Return (x, y) of the center of cell containing provided text 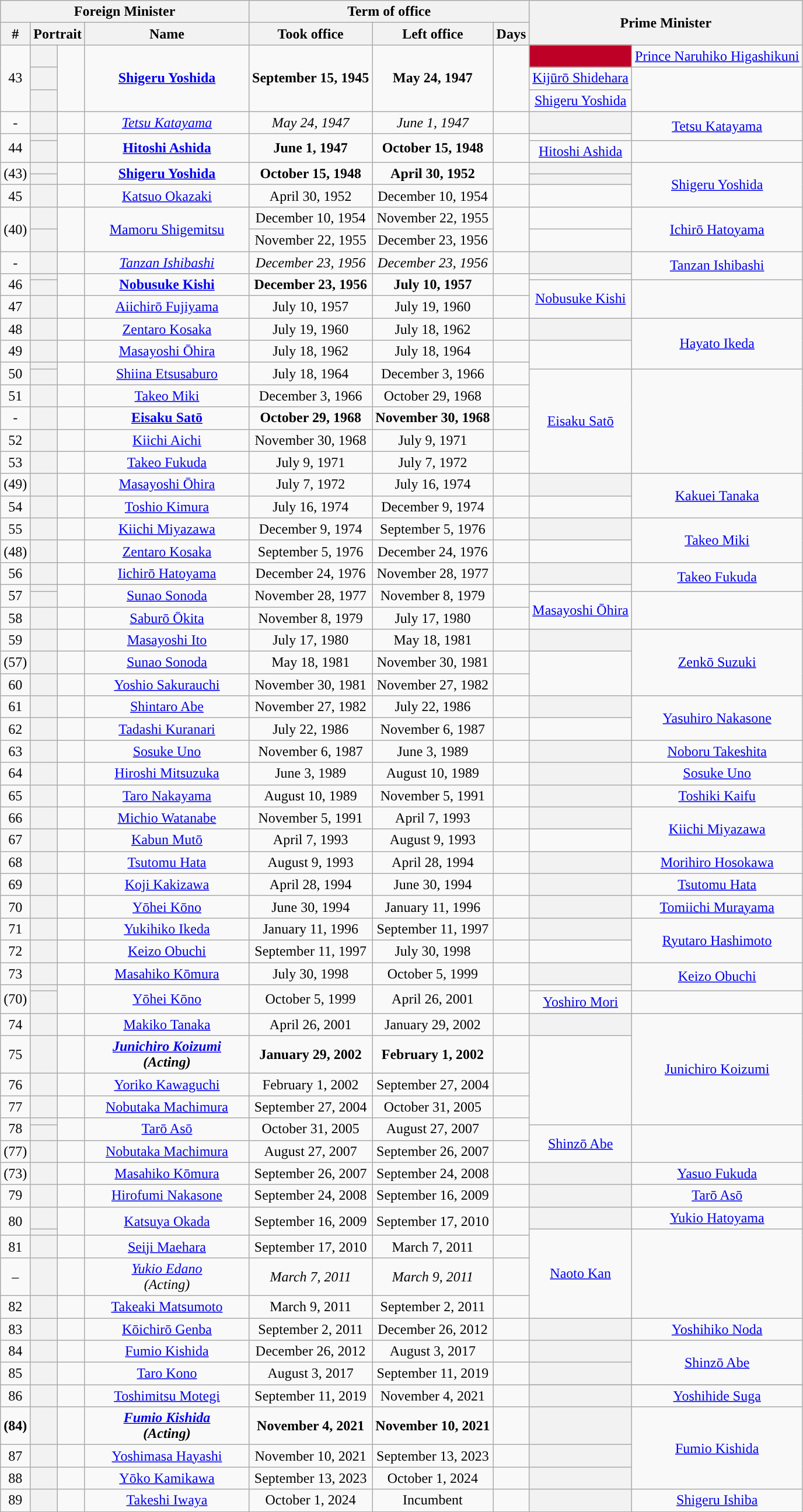
69 (15, 884)
Aiichirō Fujiyama (167, 307)
63 (15, 751)
Noboru Takeshita (717, 751)
Iichirō Hatoyama (167, 573)
(77) (15, 1151)
(73) (15, 1173)
Kijūrō Shidehara (581, 78)
Yoriko Kawaguchi (167, 1085)
Yukihiko Ikeda (167, 929)
Ichirō Hatoyama (717, 229)
Took office (310, 34)
52 (15, 440)
58 (15, 618)
Toshiki Kaifu (717, 796)
Term of office (389, 12)
Katsuya Okada (167, 1221)
Toshio Kimura (167, 507)
44 (15, 148)
54 (15, 507)
Yasuhiro Nakasone (717, 718)
88 (15, 1478)
Hayato Ikeda (717, 343)
Yoshio Sakurauchi (167, 685)
Kabun Mutō (167, 840)
(49) (15, 485)
86 (15, 1396)
(70) (15, 999)
Left office (433, 34)
# (15, 34)
75 (15, 1054)
Foreign Minister (125, 12)
Kōichirō Genba (167, 1329)
80 (15, 1221)
Junichiro Koizumi (717, 1069)
51 (15, 396)
Seiji Maehara (167, 1246)
Mamoru Shigemitsu (167, 229)
66 (15, 818)
50 (15, 374)
Yoshiro Mori (581, 1002)
Portrait (58, 34)
Fumio Kishida(Acting) (167, 1426)
Prime Minister (666, 23)
48 (15, 329)
Morihiro Hosokawa (717, 862)
Takeaki Matsumoto (167, 1307)
Katsuo Okazaki (167, 196)
Shintaro Abe (167, 707)
60 (15, 685)
Tadashi Kuranari (167, 729)
(43) (15, 173)
57 (15, 595)
45 (15, 196)
Kakuei Tanaka (717, 496)
Name (167, 34)
Incumbent (433, 1500)
Days (511, 34)
62 (15, 729)
Yasuo Fukuda (717, 1173)
83 (15, 1329)
Shiina Etsusaburo (167, 374)
70 (15, 907)
Shigeru Ishiba (717, 1500)
Takeshi Iwaya (167, 1500)
47 (15, 307)
Masayoshi Ito (167, 640)
72 (15, 951)
68 (15, 862)
Taro Kono (167, 1374)
61 (15, 707)
89 (15, 1500)
Ryutaro Hashimoto (717, 940)
Kiichi Aichi (167, 440)
49 (15, 351)
67 (15, 840)
Junichiro Koizumi(Acting) (167, 1054)
84 (15, 1351)
74 (15, 1025)
Yoshihiko Noda (717, 1329)
53 (15, 462)
– (15, 1276)
76 (15, 1085)
Hiroshi Mitsuzuka (167, 774)
87 (15, 1456)
46 (15, 285)
Yoshimasa Hayashi (167, 1456)
(48) (15, 551)
September 15, 1945 (310, 78)
(40) (15, 229)
Yukio Hatoyama (717, 1218)
65 (15, 796)
79 (15, 1196)
Yōko Kamikawa (167, 1478)
78 (15, 1129)
Toshimitsu Motegi (167, 1396)
Koji Kakizawa (167, 884)
Yukio Edano (Acting) (167, 1276)
Michio Watanabe (167, 818)
Saburō Ōkita (167, 618)
64 (15, 774)
71 (15, 929)
81 (15, 1246)
Zenkō Suzuki (717, 663)
Naoto Kan (581, 1273)
82 (15, 1307)
Tomiichi Murayama (717, 907)
56 (15, 573)
55 (15, 529)
59 (15, 640)
Hirofumi Nakasone (167, 1196)
77 (15, 1107)
73 (15, 973)
Makiko Tanaka (167, 1025)
(57) (15, 663)
Yoshihide Suga (717, 1396)
Taro Nakayama (167, 796)
85 (15, 1374)
(84) (15, 1426)
Prince Naruhiko Higashikuni (717, 56)
43 (15, 78)
